Identify which cell holds the provided text, then report its (x, y) central coordinate. 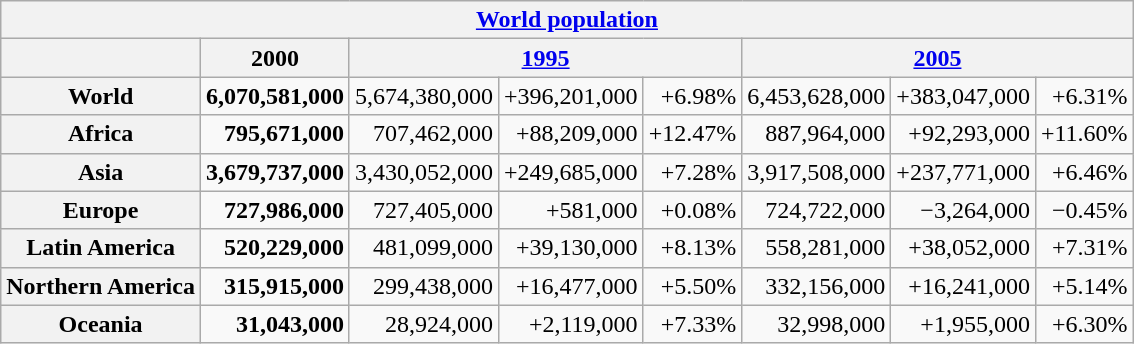
795,671,000 (274, 134)
481,099,000 (424, 248)
5,674,380,000 (424, 96)
Asia (101, 172)
+6.31% (1084, 96)
−0.45% (1084, 210)
+7.28% (692, 172)
31,043,000 (274, 324)
−3,264,000 (964, 210)
+0.08% (692, 210)
+39,130,000 (572, 248)
+11.60% (1084, 134)
Africa (101, 134)
727,405,000 (424, 210)
+7.33% (692, 324)
724,722,000 (816, 210)
+249,685,000 (572, 172)
+6.30% (1084, 324)
3,430,052,000 (424, 172)
+12.47% (692, 134)
6,453,628,000 (816, 96)
+5.50% (692, 286)
299,438,000 (424, 286)
707,462,000 (424, 134)
+16,477,000 (572, 286)
2005 (938, 58)
520,229,000 (274, 248)
World population (567, 20)
Northern America (101, 286)
887,964,000 (816, 134)
+383,047,000 (964, 96)
2000 (274, 58)
28,924,000 (424, 324)
+5.14% (1084, 286)
727,986,000 (274, 210)
+581,000 (572, 210)
+8.13% (692, 248)
6,070,581,000 (274, 96)
+38,052,000 (964, 248)
Europe (101, 210)
+6.46% (1084, 172)
+2,119,000 (572, 324)
+1,955,000 (964, 324)
World (101, 96)
+396,201,000 (572, 96)
+16,241,000 (964, 286)
+88,209,000 (572, 134)
332,156,000 (816, 286)
+92,293,000 (964, 134)
+7.31% (1084, 248)
315,915,000 (274, 286)
Oceania (101, 324)
+237,771,000 (964, 172)
+6.98% (692, 96)
32,998,000 (816, 324)
Latin America (101, 248)
3,917,508,000 (816, 172)
558,281,000 (816, 248)
1995 (545, 58)
3,679,737,000 (274, 172)
